Locate the cell with the specified text and output its (x, y) center coordinate. 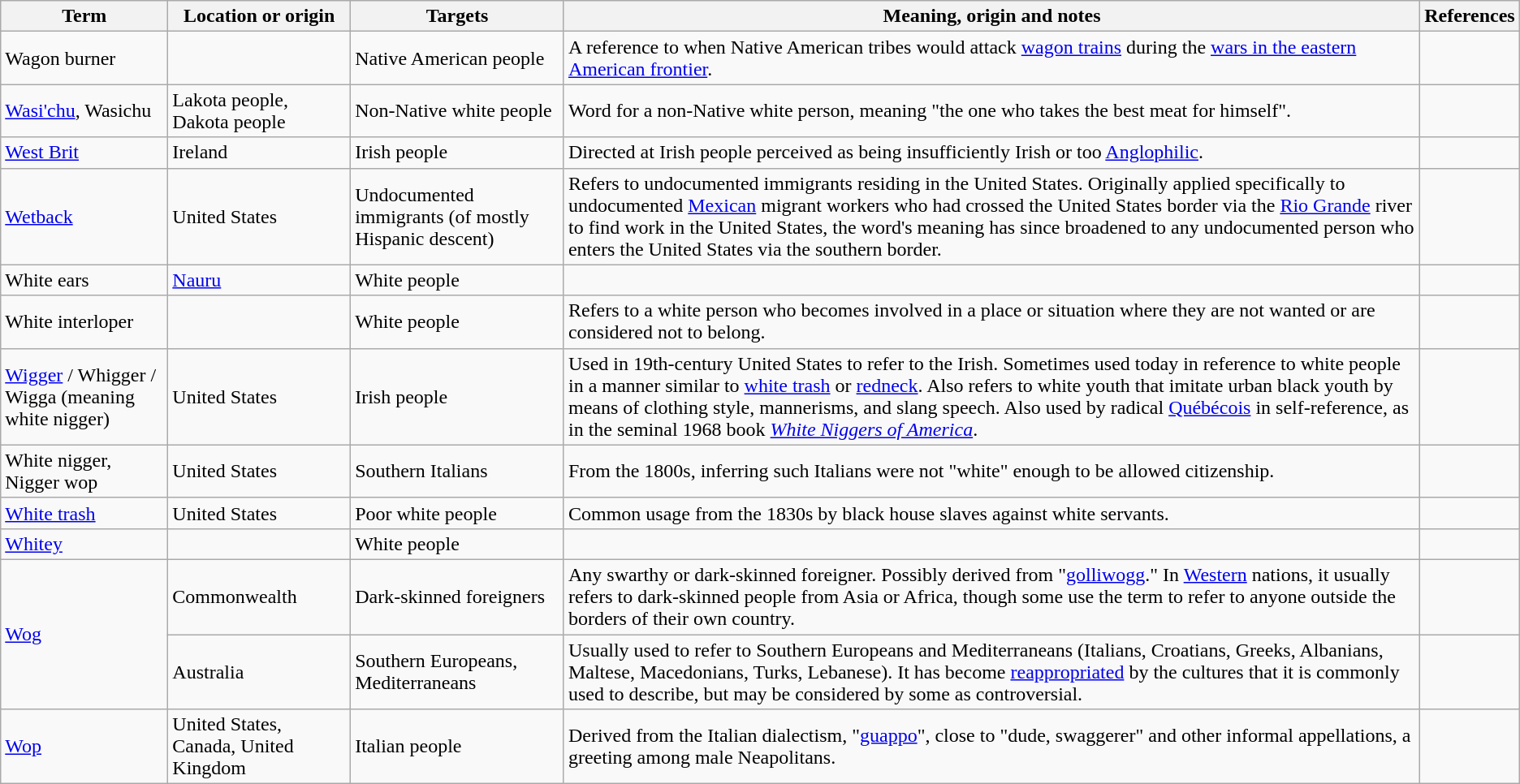
Refers to a white person who becomes involved in a place or situation where they are not wanted or are considered not to belong. (991, 321)
Italian people (458, 747)
Wetback (84, 216)
A reference to when Native American tribes would attack wagon trains during the wars in the eastern American frontier. (991, 58)
Poor white people (458, 513)
West Brit (84, 153)
Wog (84, 634)
Common usage from the 1830s by black house slaves against white servants. (991, 513)
Nauru (260, 280)
Southern Italians (458, 471)
White trash (84, 513)
Derived from the Italian dialectism, "guappo", close to "dude, swaggerer" and other informal appellations, a greeting among male Neapolitans. (991, 747)
Ireland (260, 153)
Wasi'chu, Wasichu (84, 110)
Term (84, 16)
Native American people (458, 58)
Dark-skinned foreigners (458, 597)
Lakota people, Dakota people (260, 110)
United States, Canada, United Kingdom (260, 747)
Wigger / Whigger / Wigga (meaning white nigger) (84, 396)
White ears (84, 280)
Whitey (84, 544)
White nigger, Nigger wop (84, 471)
Location or origin (260, 16)
Targets (458, 16)
Wop (84, 747)
Directed at Irish people perceived as being insufficiently Irish or too Anglophilic. (991, 153)
From the 1800s, inferring such Italians were not "white" enough to be allowed citizenship. (991, 471)
Southern Europeans, Mediterraneans (458, 672)
White interloper (84, 321)
Wagon burner (84, 58)
Undocumented immigrants (of mostly Hispanic descent) (458, 216)
Commonwealth (260, 597)
Meaning, origin and notes (991, 16)
Word for a non-Native white person, meaning "the one who takes the best meat for himself". (991, 110)
References (1470, 16)
Australia (260, 672)
Non-Native white people (458, 110)
